Search for the cell housing the specified text and yield its [x, y] center coordinate. 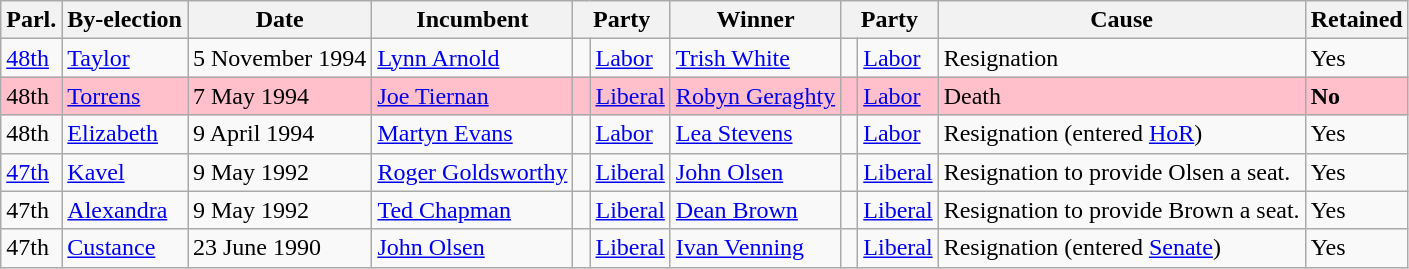
Lea Stevens [755, 134]
Trish White [755, 58]
Resignation (entered Senate) [1122, 248]
Ivan Venning [755, 248]
Roger Goldsworthy [472, 172]
Cause [1122, 20]
Resignation [1122, 58]
Kavel [125, 172]
5 November 1994 [280, 58]
No [1356, 96]
Winner [755, 20]
Lynn Arnold [472, 58]
Ted Chapman [472, 210]
7 May 1994 [280, 96]
9 April 1994 [280, 134]
Custance [125, 248]
Alexandra [125, 210]
By-election [125, 20]
Dean Brown [755, 210]
23 June 1990 [280, 248]
Torrens [125, 96]
Retained [1356, 20]
Robyn Geraghty [755, 96]
Elizabeth [125, 134]
Resignation (entered HoR) [1122, 134]
Death [1122, 96]
Parl. [32, 20]
Taylor [125, 58]
Joe Tiernan [472, 96]
Resignation to provide Olsen a seat. [1122, 172]
Martyn Evans [472, 134]
Resignation to provide Brown a seat. [1122, 210]
Date [280, 20]
Incumbent [472, 20]
